Find where the given text appears and provide that cell's center as (X, Y) coordinate. 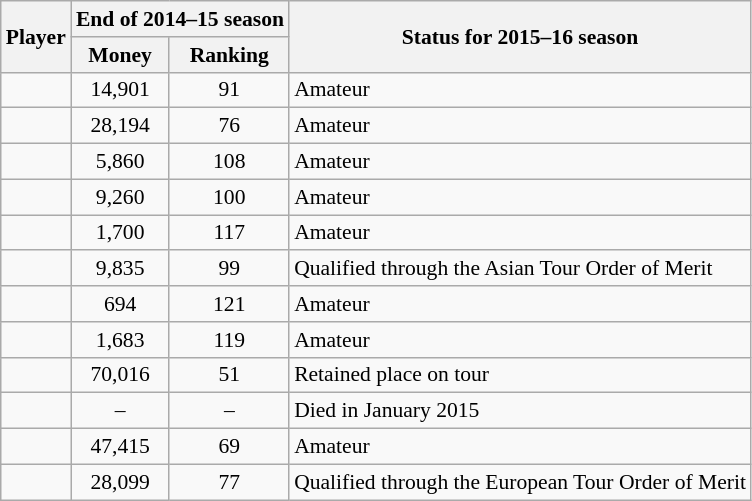
End of 2014–15 season (180, 19)
Qualified through the European Tour Order of Merit (520, 482)
70,016 (120, 375)
5,860 (120, 162)
108 (229, 162)
119 (229, 340)
99 (229, 269)
1,700 (120, 233)
100 (229, 197)
9,835 (120, 269)
Ranking (229, 55)
69 (229, 447)
76 (229, 126)
51 (229, 375)
1,683 (120, 340)
Money (120, 55)
Player (36, 36)
9,260 (120, 197)
91 (229, 90)
Qualified through the Asian Tour Order of Merit (520, 269)
Died in January 2015 (520, 411)
14,901 (120, 90)
117 (229, 233)
77 (229, 482)
121 (229, 304)
28,194 (120, 126)
Status for 2015–16 season (520, 36)
28,099 (120, 482)
694 (120, 304)
Retained place on tour (520, 375)
47,415 (120, 447)
